Search for the cell housing the specified text and yield its (X, Y) center coordinate. 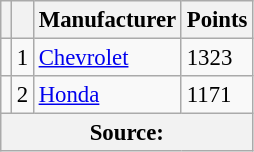
Source: (127, 133)
1323 (216, 58)
Chevrolet (107, 58)
1171 (216, 95)
1 (22, 58)
Points (216, 20)
Manufacturer (107, 20)
2 (22, 95)
Honda (107, 95)
